From the cell containing the given text, extract its center point as (X, Y) coordinate. 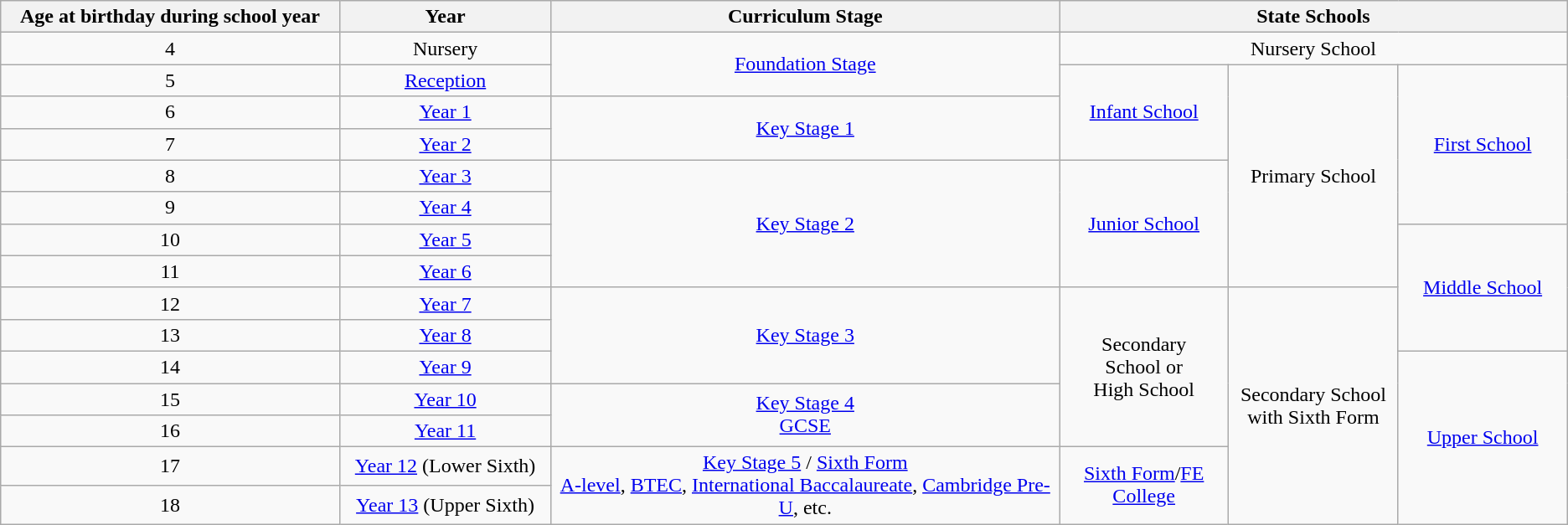
18 (170, 505)
7 (170, 144)
Key Stage 3 (806, 335)
6 (170, 112)
State Schools (1313, 17)
17 (170, 466)
Year 9 (446, 367)
12 (170, 303)
Year 12 (Lower Sixth) (446, 466)
Year 8 (446, 335)
Reception (446, 80)
13 (170, 335)
Year 1 (446, 112)
Key Stage 1 (806, 128)
Sixth Form/FE College (1144, 486)
5 (170, 80)
8 (170, 176)
Nursery School (1313, 49)
Upper School (1483, 437)
Year 2 (446, 144)
11 (170, 271)
4 (170, 49)
Middle School (1483, 287)
Year 4 (446, 208)
9 (170, 208)
10 (170, 239)
Nursery (446, 49)
Year (446, 17)
Year 11 (446, 431)
15 (170, 399)
Year 10 (446, 399)
Year 7 (446, 303)
Year 5 (446, 239)
Year 13 (Upper Sixth) (446, 505)
Junior School (1144, 224)
Key Stage 4GCSE (806, 415)
Secondary Schoolwith Sixth Form (1313, 405)
14 (170, 367)
Primary School (1313, 176)
Key Stage 2 (806, 224)
Key Stage 5 / Sixth FormA-level, BTEC, International Baccalaureate, Cambridge Pre-U, etc. (806, 486)
16 (170, 431)
First School (1483, 144)
Infant School (1144, 112)
Year 6 (446, 271)
Foundation Stage (806, 64)
Curriculum Stage (806, 17)
Age at birthday during school year (170, 17)
Year 3 (446, 176)
Secondary School orHigh School (1144, 367)
